Identify which cell holds the provided text, then report its (X, Y) central coordinate. 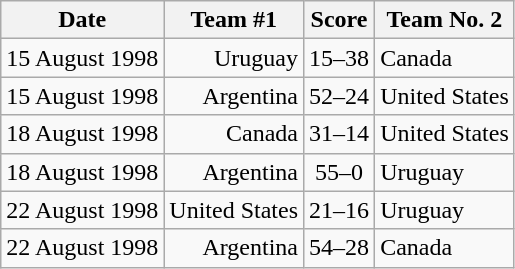
Date (82, 20)
Score (340, 20)
21–16 (340, 210)
52–24 (340, 96)
55–0 (340, 172)
15–38 (340, 58)
Team #1 (234, 20)
54–28 (340, 248)
Team No. 2 (445, 20)
31–14 (340, 134)
